From the cell containing the given text, extract its center point as (X, Y) coordinate. 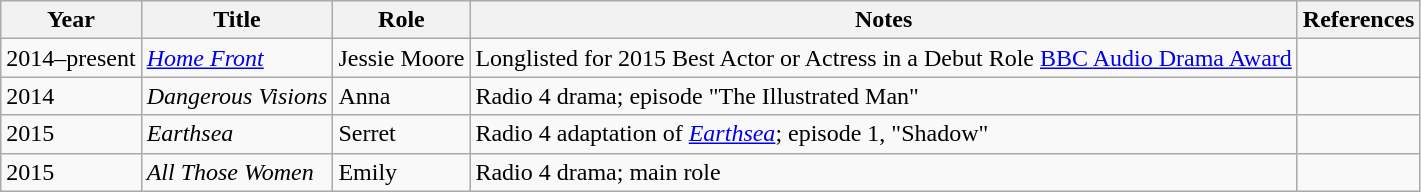
Title (237, 20)
Dangerous Visions (237, 96)
Notes (884, 20)
Longlisted for 2015 Best Actor or Actress in a Debut Role BBC Audio Drama Award (884, 58)
2014–present (71, 58)
Emily (402, 172)
References (1358, 20)
Radio 4 drama; episode "The Illustrated Man" (884, 96)
Serret (402, 134)
Anna (402, 96)
Jessie Moore (402, 58)
Year (71, 20)
Role (402, 20)
All Those Women (237, 172)
2014 (71, 96)
Home Front (237, 58)
Radio 4 adaptation of Earthsea; episode 1, "Shadow" (884, 134)
Radio 4 drama; main role (884, 172)
Earthsea (237, 134)
